From the cell containing the given text, extract its center point as [X, Y] coordinate. 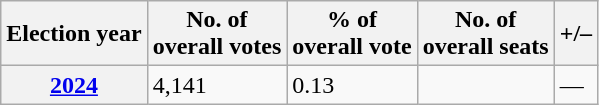
4,141 [217, 85]
No. ofoverall seats [486, 34]
No. ofoverall votes [217, 34]
— [576, 85]
0.13 [352, 85]
% ofoverall vote [352, 34]
Election year [74, 34]
2024 [74, 85]
+/– [576, 34]
